Search for the cell housing the specified text and yield its (x, y) center coordinate. 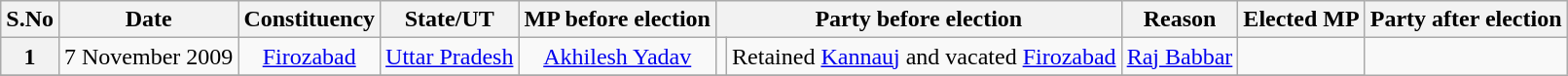
Party after election (1466, 19)
Elected MP (1301, 19)
Firozabad (310, 57)
Retained Kannauj and vacated Firozabad (925, 57)
MP before election (617, 19)
Constituency (310, 19)
1 (30, 57)
7 November 2009 (148, 57)
S.No (30, 19)
Raj Babbar (1180, 57)
Party before election (919, 19)
Uttar Pradesh (450, 57)
State/UT (450, 19)
Date (148, 19)
Reason (1180, 19)
Akhilesh Yadav (617, 57)
